Detect which cell encompasses the target text, then output its (x, y) center coordinate. 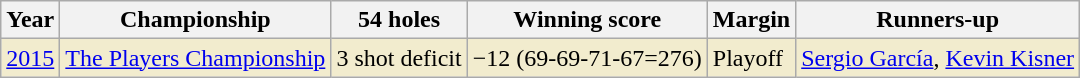
Sergio García, Kevin Kisner (938, 58)
Margin (751, 20)
−12 (69-69-71-67=276) (587, 58)
The Players Championship (196, 58)
Year (30, 20)
Runners-up (938, 20)
2015 (30, 58)
Playoff (751, 58)
Championship (196, 20)
3 shot deficit (399, 58)
Winning score (587, 20)
54 holes (399, 20)
